Extract the (x, y) coordinate from the center of the cell holding the provided text.  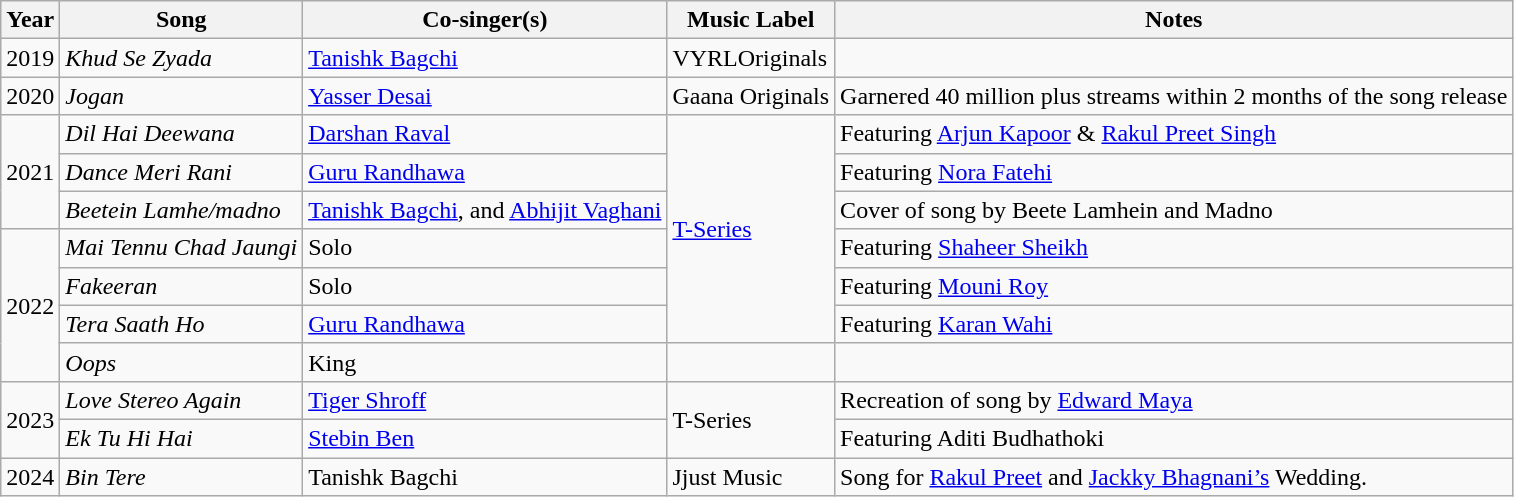
Tera Saath Ho (182, 324)
Song (182, 20)
Love Stereo Again (182, 400)
Featuring Aditi Budhathoki (1174, 438)
Mai Tennu Chad Jaungi (182, 248)
Garnered 40 million plus streams within 2 months of the song release (1174, 96)
Beetein Lamhe/madno (182, 210)
Khud Se Zyada (182, 58)
Gaana Originals (751, 96)
Notes (1174, 20)
2024 (30, 477)
Featuring Shaheer Sheikh (1174, 248)
Dil Hai Deewana (182, 134)
2020 (30, 96)
Bin Tere (182, 477)
Year (30, 20)
Recreation of song by Edward Maya (1174, 400)
Tiger Shroff (485, 400)
Co-singer(s) (485, 20)
Stebin Ben (485, 438)
Jogan (182, 96)
Oops (182, 362)
VYRLOriginals (751, 58)
Yasser Desai (485, 96)
Music Label (751, 20)
2023 (30, 419)
Dance Meri Rani (182, 172)
Jjust Music (751, 477)
Featuring Karan Wahi (1174, 324)
Fakeeran (182, 286)
Darshan Raval (485, 134)
Featuring Arjun Kapoor & Rakul Preet Singh (1174, 134)
Ek Tu Hi Hai (182, 438)
Featuring Mouni Roy (1174, 286)
2022 (30, 305)
2019 (30, 58)
Song for Rakul Preet and Jackky Bhagnani’s Wedding. (1174, 477)
2021 (30, 172)
King (485, 362)
Tanishk Bagchi, and Abhijit Vaghani (485, 210)
Featuring Nora Fatehi (1174, 172)
Cover of song by Beete Lamhein and Madno (1174, 210)
